Provide the [x, y] coordinate of the cell's center where the given text is located.  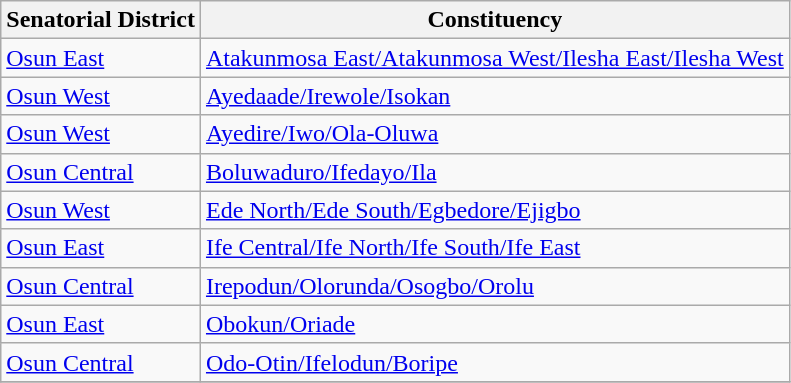
Ede North/Ede South/Egbedore/Ejigbo [494, 210]
Senatorial District [101, 20]
Odo-Otin/Ifelodun/Boripe [494, 362]
Atakunmosa East/Atakunmosa West/Ilesha East/Ilesha West [494, 58]
Obokun/Oriade [494, 324]
Irepodun/Olorunda/Osogbo/Orolu [494, 286]
Ayedaade/Irewole/Isokan [494, 96]
Ife Central/Ife North/Ife South/Ife East [494, 248]
Ayedire/Iwo/Ola-Oluwa [494, 134]
Boluwaduro/Ifedayo/Ila [494, 172]
Constituency [494, 20]
